Find where the given text appears and provide that cell's center as (x, y) coordinate. 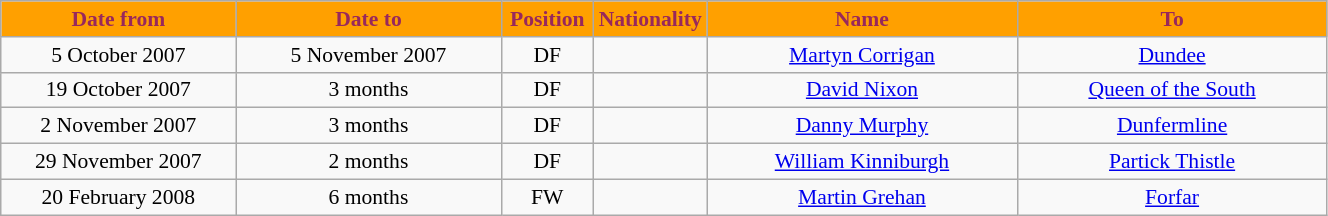
Martin Grehan (862, 197)
2 November 2007 (118, 126)
19 October 2007 (118, 90)
To (1172, 19)
29 November 2007 (118, 162)
Position (548, 19)
William Kinniburgh (862, 162)
5 November 2007 (368, 55)
Partick Thistle (1172, 162)
Date from (118, 19)
20 February 2008 (118, 197)
Date to (368, 19)
Forfar (1172, 197)
Danny Murphy (862, 126)
6 months (368, 197)
Dundee (1172, 55)
Nationality (650, 19)
FW (548, 197)
5 October 2007 (118, 55)
Martyn Corrigan (862, 55)
2 months (368, 162)
Name (862, 19)
Dunfermline (1172, 126)
David Nixon (862, 90)
Queen of the South (1172, 90)
